Return the (x, y) coordinate for the center point of the cell that contains the specified text.  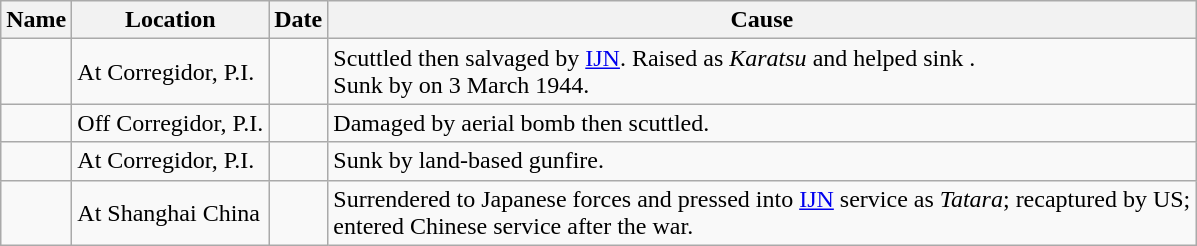
Damaged by aerial bomb then scuttled. (762, 123)
At Shanghai China (170, 212)
Name (36, 20)
Off Corregidor, P.I. (170, 123)
Cause (762, 20)
Scuttled then salvaged by IJN. Raised as Karatsu and helped sink . Sunk by on 3 March 1944. (762, 72)
Location (170, 20)
Surrendered to Japanese forces and pressed into IJN service as Tatara; recaptured by US; entered Chinese service after the war. (762, 212)
Sunk by land-based gunfire. (762, 161)
Date (298, 20)
